Capture the cell that displays the provided text and extract its (X, Y) central coordinate. 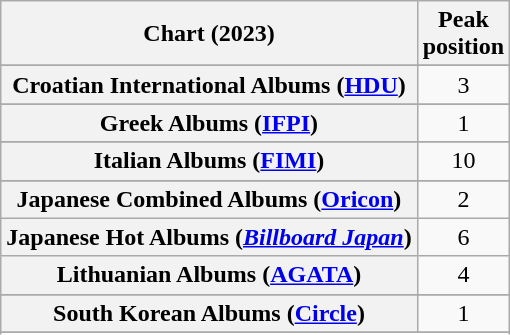
6 (463, 237)
Italian Albums (FIMI) (209, 161)
4 (463, 275)
Japanese Hot Albums (Billboard Japan) (209, 237)
South Korean Albums (Circle) (209, 313)
Croatian International Albums (HDU) (209, 85)
3 (463, 85)
Greek Albums (IFPI) (209, 123)
2 (463, 199)
Japanese Combined Albums (Oricon) (209, 199)
10 (463, 161)
Lithuanian Albums (AGATA) (209, 275)
Peakposition (463, 34)
Chart (2023) (209, 34)
